Return [x, y] of the center of cell containing provided text 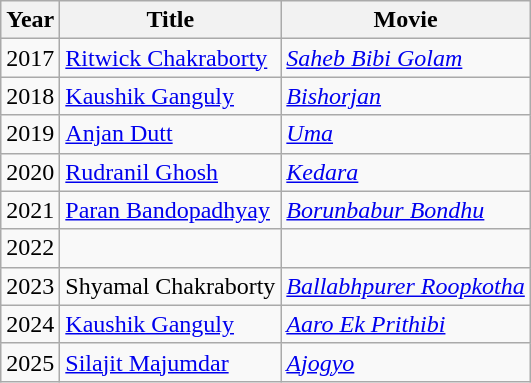
Aaro Ek Prithibi [406, 324]
Ajogyo [406, 362]
Saheb Bibi Golam [406, 58]
Ballabhpurer Roopkotha [406, 286]
2022 [30, 248]
Shyamal Chakraborty [170, 286]
Silajit Majumdar [170, 362]
Kedara [406, 172]
Movie [406, 20]
2018 [30, 96]
2019 [30, 134]
2024 [30, 324]
Uma [406, 134]
Borunbabur Bondhu [406, 210]
2025 [30, 362]
2017 [30, 58]
2020 [30, 172]
Ritwick Chakraborty [170, 58]
2021 [30, 210]
Year [30, 20]
Paran Bandopadhyay [170, 210]
Rudranil Ghosh [170, 172]
2023 [30, 286]
Title [170, 20]
Bishorjan [406, 96]
Anjan Dutt [170, 134]
